Capture the cell that displays the provided text and extract its [X, Y] central coordinate. 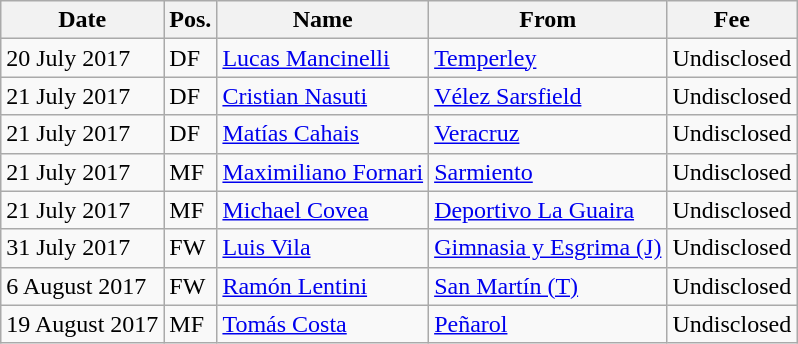
Michael Covea [323, 210]
Tomás Costa [323, 324]
6 August 2017 [82, 286]
From [548, 20]
Peñarol [548, 324]
Date [82, 20]
Pos. [190, 20]
Vélez Sarsfield [548, 96]
Veracruz [548, 134]
Ramón Lentini [323, 286]
San Martín (T) [548, 286]
Matías Cahais [323, 134]
Cristian Nasuti [323, 96]
Temperley [548, 58]
Luis Vila [323, 248]
20 July 2017 [82, 58]
Lucas Mancinelli [323, 58]
Sarmiento [548, 172]
Maximiliano Fornari [323, 172]
19 August 2017 [82, 324]
Name [323, 20]
Gimnasia y Esgrima (J) [548, 248]
Fee [732, 20]
Deportivo La Guaira [548, 210]
31 July 2017 [82, 248]
